Provide the [x, y] coordinate of the cell's center where the given text is located.  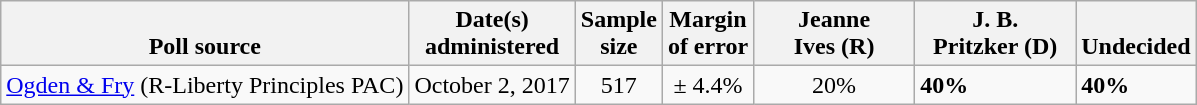
± 4.4% [708, 85]
Undecided [1136, 34]
J. B.Pritzker (D) [996, 34]
517 [618, 85]
JeanneIves (R) [834, 34]
Date(s)administered [492, 34]
Marginof error [708, 34]
20% [834, 85]
Poll source [205, 34]
October 2, 2017 [492, 85]
Ogden & Fry (R-Liberty Principles PAC) [205, 85]
Samplesize [618, 34]
